From the cell containing the given text, extract its center point as [X, Y] coordinate. 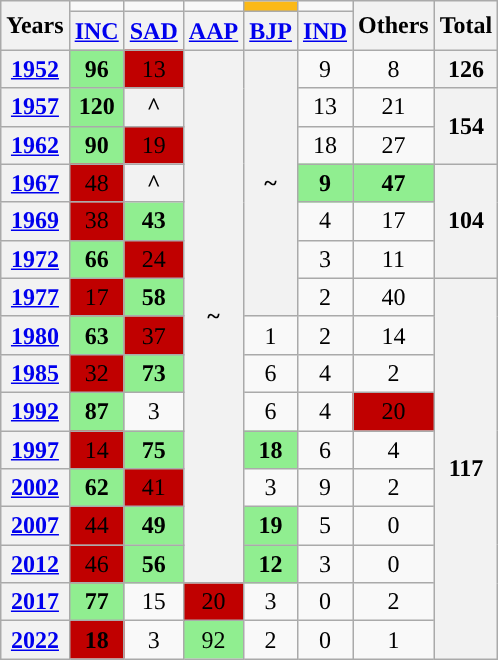
47 [394, 183]
104 [466, 221]
8 [394, 69]
38 [96, 221]
21 [394, 107]
2022 [35, 640]
117 [466, 468]
75 [154, 449]
120 [96, 107]
90 [96, 145]
Total [466, 26]
IND [324, 31]
43 [154, 221]
1977 [35, 297]
49 [154, 526]
48 [96, 183]
66 [96, 259]
24 [154, 259]
58 [154, 297]
37 [154, 335]
1992 [35, 411]
1957 [35, 107]
2017 [35, 602]
63 [96, 335]
1969 [35, 221]
SAD [154, 31]
1980 [35, 335]
73 [154, 373]
56 [154, 564]
62 [96, 488]
2007 [35, 526]
87 [96, 411]
Others [394, 26]
11 [394, 259]
1997 [35, 449]
92 [213, 640]
Years [35, 26]
1972 [35, 259]
1967 [35, 183]
126 [466, 69]
1985 [35, 373]
2012 [35, 564]
INC [96, 31]
27 [394, 145]
44 [96, 526]
12 [271, 564]
96 [96, 69]
15 [154, 602]
77 [96, 602]
40 [394, 297]
1952 [35, 69]
1962 [35, 145]
2002 [35, 488]
5 [324, 526]
BJP [271, 31]
41 [154, 488]
46 [96, 564]
AAP [213, 31]
32 [96, 373]
154 [466, 126]
